Provide the (X, Y) coordinate of the cell's center where the given text is located.  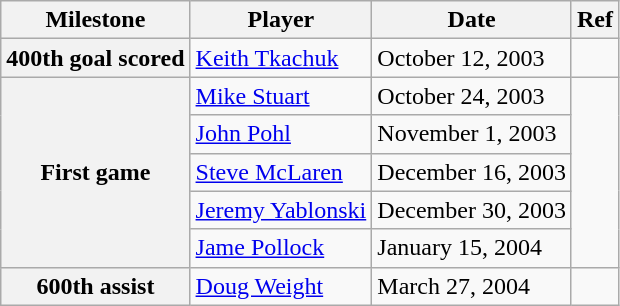
Player (281, 20)
Keith Tkachuk (281, 58)
Jame Pollock (281, 248)
John Pohl (281, 134)
Milestone (96, 20)
October 24, 2003 (472, 96)
Date (472, 20)
400th goal scored (96, 58)
January 15, 2004 (472, 248)
March 27, 2004 (472, 286)
Doug Weight (281, 286)
November 1, 2003 (472, 134)
Mike Stuart (281, 96)
Ref (594, 20)
December 16, 2003 (472, 172)
October 12, 2003 (472, 58)
Jeremy Yablonski (281, 210)
600th assist (96, 286)
First game (96, 172)
Steve McLaren (281, 172)
December 30, 2003 (472, 210)
